Provide the [x, y] coordinate of the cell's center where the given text is located.  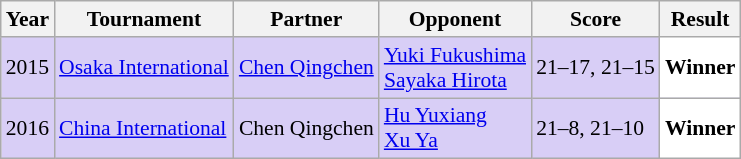
Opponent [455, 19]
Year [28, 19]
Yuki Fukushima Sayaka Hirota [455, 68]
21–17, 21–15 [596, 68]
Osaka International [144, 68]
Hu Yuxiang Xu Ya [455, 128]
2016 [28, 128]
Score [596, 19]
China International [144, 128]
Tournament [144, 19]
21–8, 21–10 [596, 128]
2015 [28, 68]
Partner [306, 19]
Result [700, 19]
